Scan for the cell matching the given text and deliver its [x, y] coordinate at center. 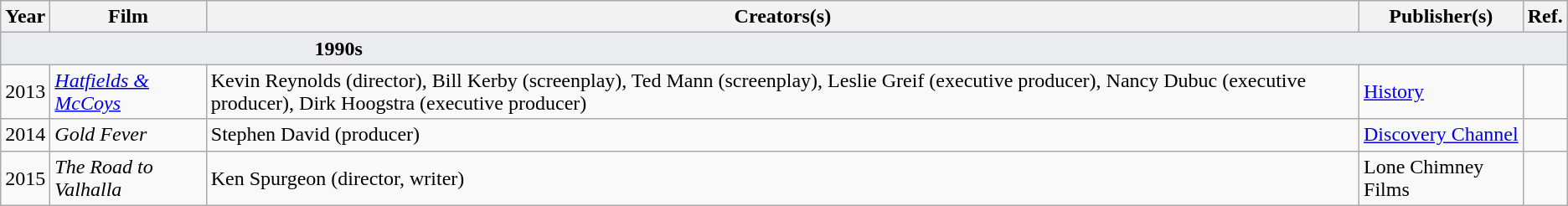
Film [128, 17]
Publisher(s) [1442, 17]
2014 [25, 135]
Ken Spurgeon (director, writer) [782, 178]
2013 [25, 92]
Discovery Channel [1442, 135]
Gold Fever [128, 135]
Creators(s) [782, 17]
Hatfields & McCoys [128, 92]
Stephen David (producer) [782, 135]
Ref. [1545, 17]
The Road to Valhalla [128, 178]
Year [25, 17]
1990s [784, 49]
History [1442, 92]
Lone Chimney Films [1442, 178]
2015 [25, 178]
